Output the (X, Y) coordinate of the center of the cell containing the given text.  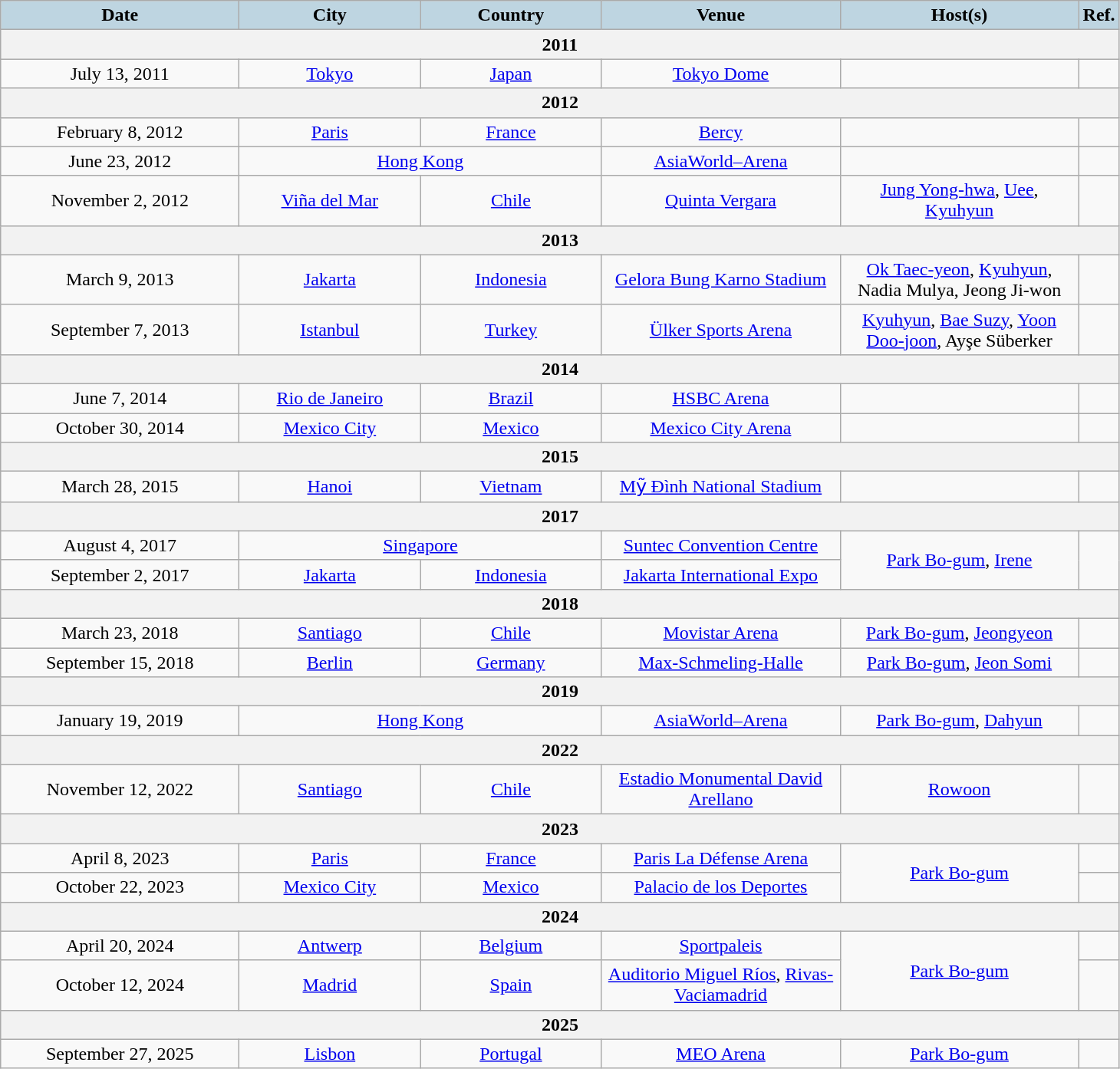
August 4, 2017 (120, 545)
Mexico City Arena (721, 427)
September 7, 2013 (120, 330)
Jakarta International Expo (721, 574)
July 13, 2011 (120, 74)
Lisbon (330, 1054)
March 9, 2013 (120, 279)
October 22, 2023 (120, 887)
Istanbul (330, 330)
Rio de Janeiro (330, 398)
March 28, 2015 (120, 487)
Kyuhyun, Bae Suzy, Yoon Doo-joon, Ayşe Süberker (959, 330)
September 2, 2017 (120, 574)
Belgium (511, 946)
March 23, 2018 (120, 633)
2022 (560, 750)
February 8, 2012 (120, 132)
2024 (560, 916)
Date (120, 15)
April 8, 2023 (120, 858)
Portugal (511, 1054)
Ref. (1099, 15)
Ok Taec-yeon, Kyuhyun, Nadia Mulya, Jeong Ji-won (959, 279)
HSBC Arena (721, 398)
Max-Schmeling-Halle (721, 662)
June 23, 2012 (120, 161)
Berlin (330, 662)
Country (511, 15)
September 27, 2025 (120, 1054)
June 7, 2014 (120, 398)
Hanoi (330, 487)
November 12, 2022 (120, 790)
Park Bo-gum, Jeongyeon (959, 633)
2025 (560, 1025)
Quinta Vergara (721, 201)
Park Bo-gum, Irene (959, 560)
Gelora Bung Karno Stadium (721, 279)
April 20, 2024 (120, 946)
September 15, 2018 (120, 662)
Venue (721, 15)
Park Bo-gum, Jeon Somi (959, 662)
Sportpaleis (721, 946)
Vietnam (511, 487)
2019 (560, 692)
Jung Yong-hwa, Uee, Kyuhyun (959, 201)
Turkey (511, 330)
City (330, 15)
Antwerp (330, 946)
Paris La Défense Arena (721, 858)
2017 (560, 516)
2018 (560, 604)
Movistar Arena (721, 633)
Bercy (721, 132)
2012 (560, 103)
Brazil (511, 398)
Madrid (330, 985)
Singapore (420, 545)
October 12, 2024 (120, 985)
2014 (560, 369)
Auditorio Miguel Ríos, Rivas-Vaciamadrid (721, 985)
2011 (560, 44)
MEO Arena (721, 1054)
Suntec Convention Centre (721, 545)
January 19, 2019 (120, 721)
Japan (511, 74)
Palacio de los Deportes (721, 887)
Mỹ Đình National Stadium (721, 487)
October 30, 2014 (120, 427)
November 2, 2012 (120, 201)
Host(s) (959, 15)
2023 (560, 829)
Tokyo Dome (721, 74)
2015 (560, 457)
Estadio Monumental David Arellano (721, 790)
Rowoon (959, 790)
Viña del Mar (330, 201)
Tokyo (330, 74)
Ülker Sports Arena (721, 330)
Germany (511, 662)
Park Bo-gum, Dahyun (959, 721)
2013 (560, 240)
Spain (511, 985)
